Scan for the cell matching the given text and deliver its [X, Y] coordinate at center. 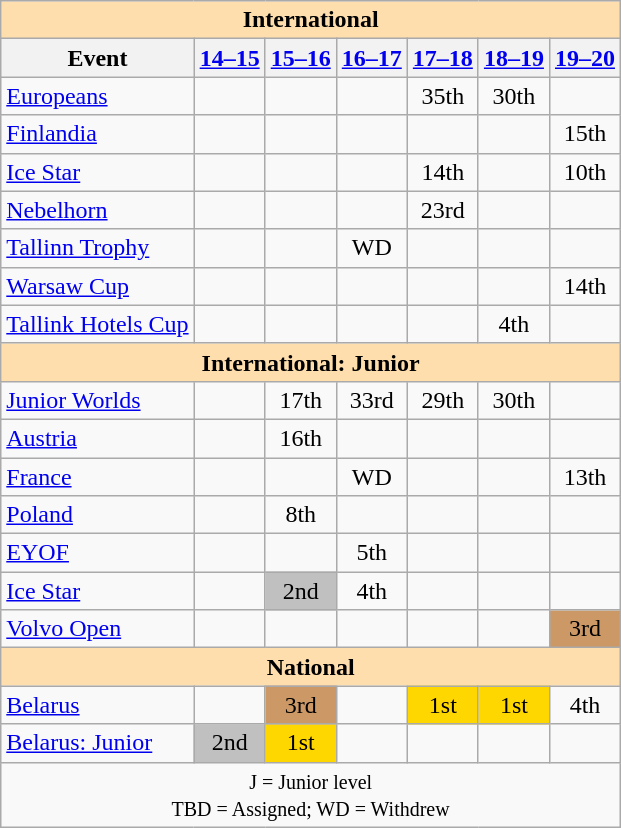
France [98, 477]
8th [300, 515]
Event [98, 58]
Tallink Hotels Cup [98, 324]
35th [442, 96]
29th [442, 400]
Poland [98, 515]
17–18 [442, 58]
15th [584, 134]
Europeans [98, 96]
Belarus: Junior [98, 743]
International: Junior [311, 362]
10th [584, 172]
Austria [98, 438]
18–19 [514, 58]
Warsaw Cup [98, 286]
J = Junior level TBD = Assigned; WD = Withdrew [311, 794]
Belarus [98, 705]
Volvo Open [98, 629]
Finlandia [98, 134]
14–15 [230, 58]
17th [300, 400]
16th [300, 438]
International [311, 20]
EYOF [98, 553]
33rd [372, 400]
16–17 [372, 58]
Tallinn Trophy [98, 248]
13th [584, 477]
Nebelhorn [98, 210]
19–20 [584, 58]
National [311, 667]
5th [372, 553]
15–16 [300, 58]
Junior Worlds [98, 400]
23rd [442, 210]
